Find where the given text appears and provide that cell's center as (x, y) coordinate. 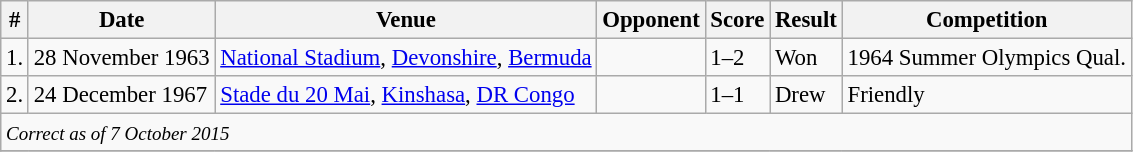
Friendly (986, 95)
Won (806, 58)
1–2 (738, 58)
1. (15, 58)
Venue (406, 20)
1–1 (738, 95)
2. (15, 95)
Stade du 20 Mai, Kinshasa, DR Congo (406, 95)
Date (121, 20)
Competition (986, 20)
# (15, 20)
28 November 1963 (121, 58)
Opponent (651, 20)
Result (806, 20)
1964 Summer Olympics Qual. (986, 58)
24 December 1967 (121, 95)
Score (738, 20)
Drew (806, 95)
National Stadium, Devonshire, Bermuda (406, 58)
Correct as of 7 October 2015 (566, 133)
